Search for the cell housing the specified text and yield its (x, y) center coordinate. 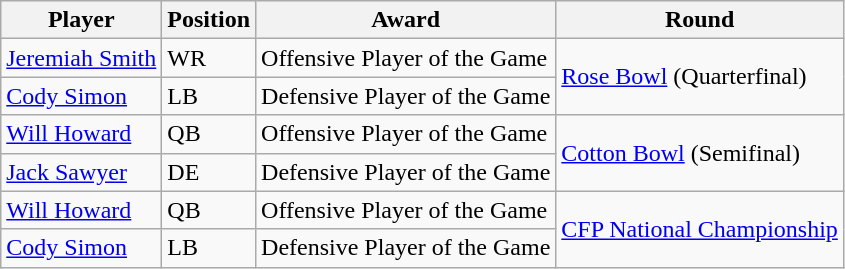
Jeremiah Smith (82, 58)
Player (82, 20)
Jack Sawyer (82, 172)
Rose Bowl (Quarterfinal) (700, 77)
Position (209, 20)
WR (209, 58)
CFP National Championship (700, 229)
Cotton Bowl (Semifinal) (700, 153)
Award (406, 20)
DE (209, 172)
Round (700, 20)
